Pinpoint the cell where the given text exists, returning its (X, Y) midpoint coordinate. 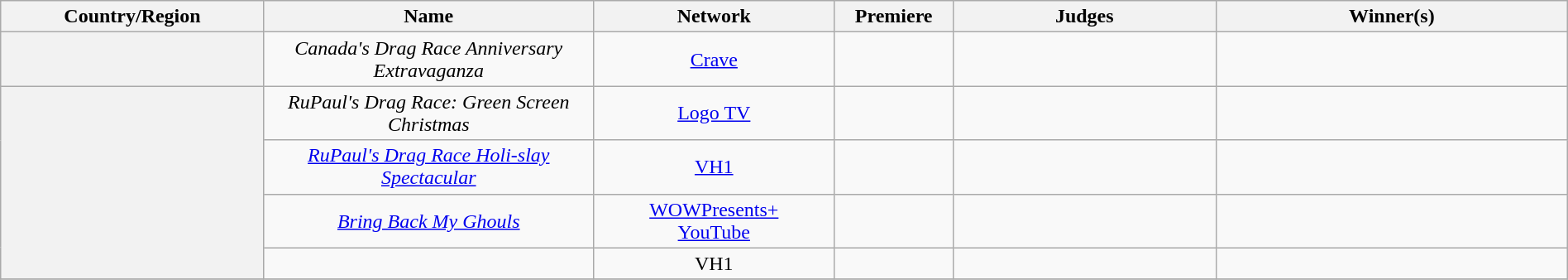
Network (714, 17)
Name (428, 17)
Judges (1084, 17)
RuPaul's Drag Race: Green Screen Christmas (428, 113)
Premiere (893, 17)
WOWPresents+YouTube (714, 220)
Winner(s) (1391, 17)
RuPaul's Drag Race Holi-slay Spectacular (428, 167)
Crave (714, 60)
Canada's Drag Race Anniversary Extravaganza (428, 60)
Country/Region (132, 17)
Logo TV (714, 113)
Bring Back My Ghouls (428, 220)
